Scan for the cell matching the given text and deliver its [X, Y] coordinate at center. 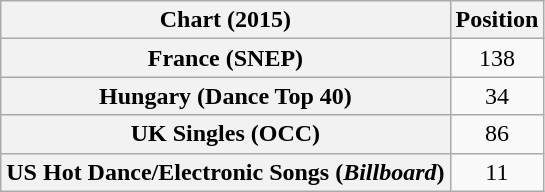
Position [497, 20]
138 [497, 58]
34 [497, 96]
France (SNEP) [226, 58]
86 [497, 134]
Chart (2015) [226, 20]
US Hot Dance/Electronic Songs (Billboard) [226, 172]
UK Singles (OCC) [226, 134]
11 [497, 172]
Hungary (Dance Top 40) [226, 96]
